Determine the [X, Y] coordinate at the center of the cell enclosing the given text.  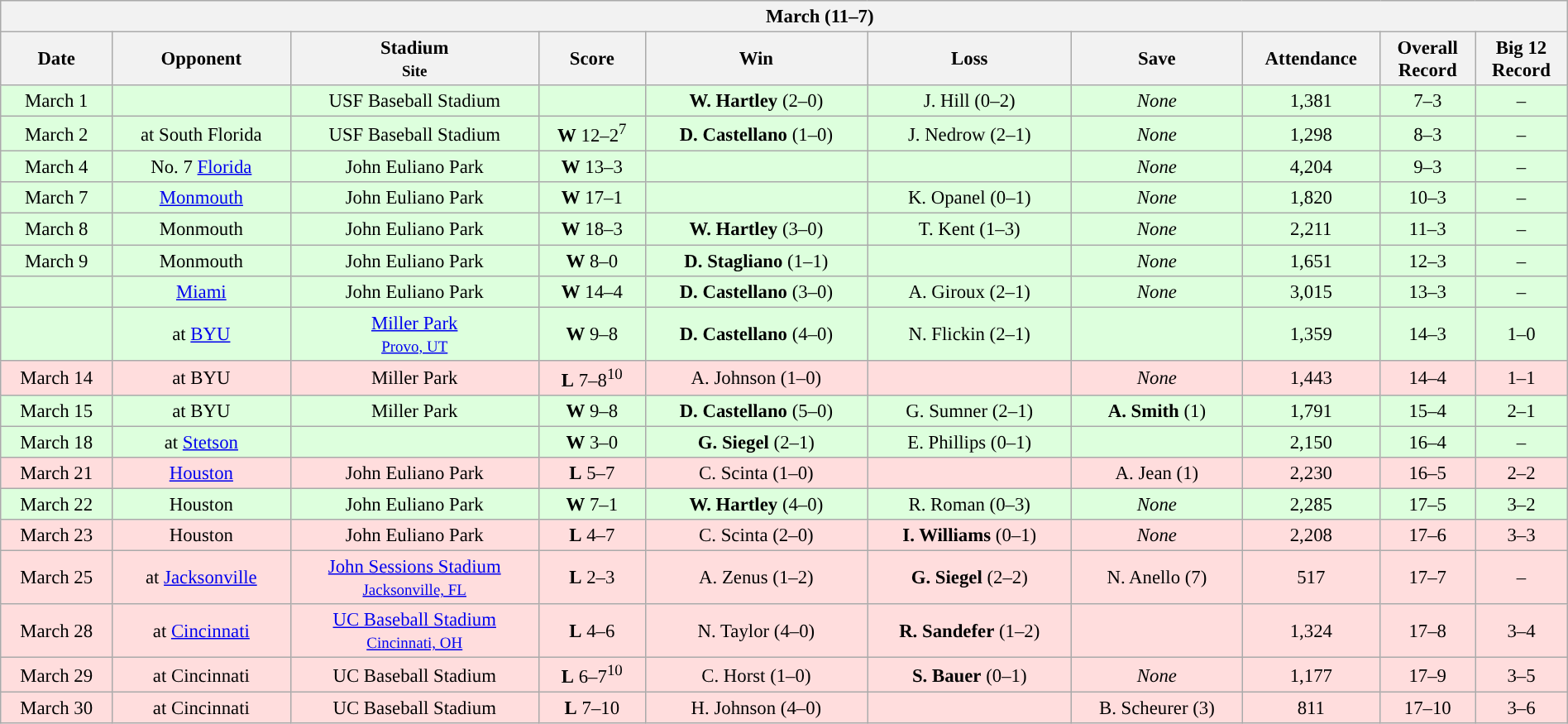
1,791 [1312, 410]
A. Zenus (1–2) [756, 578]
March 21 [56, 473]
S. Bauer (0–1) [969, 675]
G. Siegel (2–1) [756, 442]
811 [1312, 708]
3–5 [1522, 675]
at South Florida [202, 134]
March 4 [56, 167]
No. 7 Florida [202, 167]
H. Johnson (4–0) [756, 708]
March 25 [56, 578]
D. Stagliano (1–1) [756, 261]
N. Flickin (2–1) [969, 334]
Attendance [1312, 58]
3–6 [1522, 708]
StadiumSite [414, 58]
2,211 [1312, 229]
March 28 [56, 631]
D. Castellano (1–0) [756, 134]
Date [56, 58]
11–3 [1427, 229]
L 2–3 [592, 578]
UC Baseball StadiumCincinnati, OH [414, 631]
W. Hartley (2–0) [756, 101]
I. Williams (0–1) [969, 535]
2–2 [1522, 473]
March 22 [56, 504]
17–6 [1427, 535]
W 3–0 [592, 442]
3–2 [1522, 504]
Miami [202, 291]
W 7–1 [592, 504]
R. Roman (0–3) [969, 504]
March 2 [56, 134]
2,150 [1312, 442]
2,230 [1312, 473]
C. Scinta (1–0) [756, 473]
at Jacksonville [202, 578]
L 4–7 [592, 535]
W 17–1 [592, 198]
Opponent [202, 58]
Big 12Record [1522, 58]
1,443 [1312, 377]
Save [1157, 58]
March 1 [56, 101]
2,208 [1312, 535]
R. Sandefer (1–2) [969, 631]
G. Siegel (2–2) [969, 578]
C. Scinta (2–0) [756, 535]
1,381 [1312, 101]
1–1 [1522, 377]
N. Anello (7) [1157, 578]
1,359 [1312, 334]
517 [1312, 578]
March 14 [56, 377]
1,177 [1312, 675]
March 7 [56, 198]
B. Scheurer (3) [1157, 708]
March 18 [56, 442]
at Stetson [202, 442]
C. Horst (1–0) [756, 675]
16–4 [1427, 442]
E. Phillips (0–1) [969, 442]
W. Hartley (3–0) [756, 229]
L 5–7 [592, 473]
14–3 [1427, 334]
1–0 [1522, 334]
A. Jean (1) [1157, 473]
3,015 [1312, 291]
Score [592, 58]
March 8 [56, 229]
J. Nedrow (2–1) [969, 134]
10–3 [1427, 198]
N. Taylor (4–0) [756, 631]
D. Castellano (5–0) [756, 410]
March 15 [56, 410]
L 4–6 [592, 631]
W. Hartley (4–0) [756, 504]
1,651 [1312, 261]
16–5 [1427, 473]
March (11–7) [784, 17]
March 23 [56, 535]
G. Sumner (2–1) [969, 410]
W 12–27 [592, 134]
15–4 [1427, 410]
W 14–4 [592, 291]
1,324 [1312, 631]
Loss [969, 58]
A. Giroux (2–1) [969, 291]
17–7 [1427, 578]
L 7–810 [592, 377]
3–3 [1522, 535]
W 18–3 [592, 229]
OverallRecord [1427, 58]
March 9 [56, 261]
K. Opanel (0–1) [969, 198]
2,285 [1312, 504]
17–10 [1427, 708]
March 29 [56, 675]
2–1 [1522, 410]
D. Castellano (4–0) [756, 334]
D. Castellano (3–0) [756, 291]
17–8 [1427, 631]
4,204 [1312, 167]
L 6–710 [592, 675]
8–3 [1427, 134]
John Sessions StadiumJacksonville, FL [414, 578]
17–5 [1427, 504]
1,298 [1312, 134]
Win [756, 58]
12–3 [1427, 261]
Miller ParkProvo, UT [414, 334]
A. Johnson (1–0) [756, 377]
7–3 [1427, 101]
14–4 [1427, 377]
March 30 [56, 708]
17–9 [1427, 675]
9–3 [1427, 167]
W 13–3 [592, 167]
L 7–10 [592, 708]
1,820 [1312, 198]
W 8–0 [592, 261]
J. Hill (0–2) [969, 101]
T. Kent (1–3) [969, 229]
3–4 [1522, 631]
13–3 [1427, 291]
A. Smith (1) [1157, 410]
